Identify which cell holds the provided text, then report its [x, y] central coordinate. 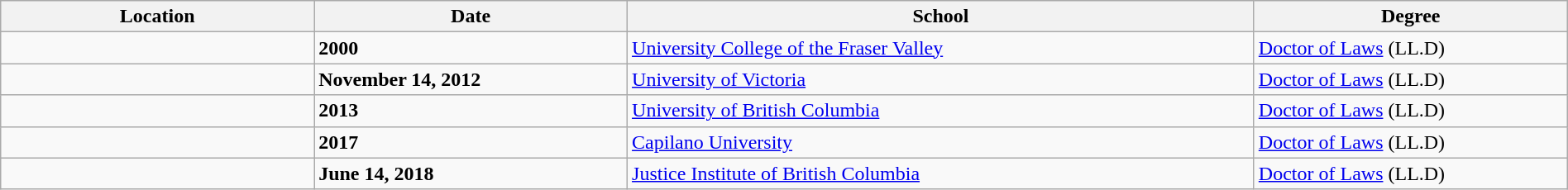
2017 [471, 142]
Location [157, 17]
School [941, 17]
Justice Institute of British Columbia [941, 173]
University of British Columbia [941, 111]
2013 [471, 111]
Capilano University [941, 142]
Date [471, 17]
2000 [471, 48]
June 14, 2018 [471, 173]
University College of the Fraser Valley [941, 48]
University of Victoria [941, 79]
November 14, 2012 [471, 79]
Degree [1411, 17]
